Provide the (X, Y) coordinate of the cell's center where the given text is located.  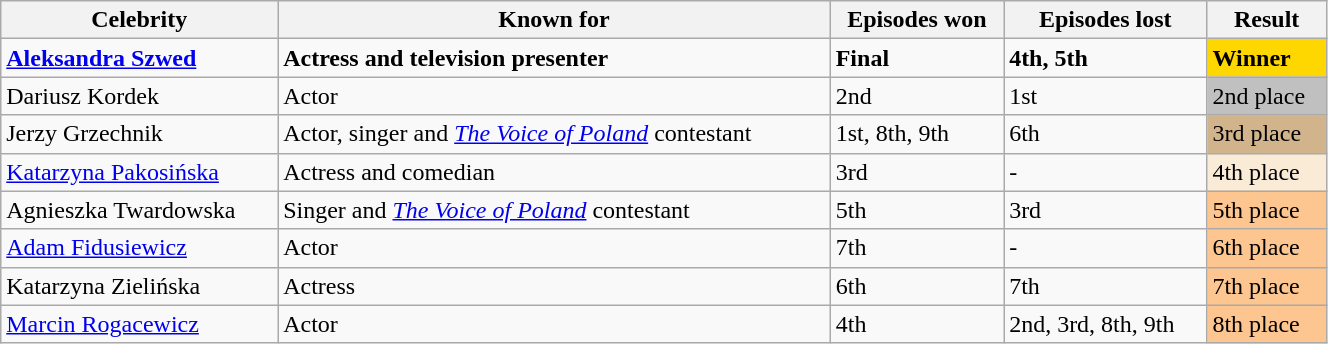
Aleksandra Szwed (140, 58)
6th place (1267, 248)
4th (916, 324)
4th place (1267, 172)
Jerzy Grzechnik (140, 134)
Katarzyna Zielińska (140, 286)
4th, 5th (1106, 58)
Known for (554, 20)
2nd place (1267, 96)
Agnieszka Twardowska (140, 210)
Dariusz Kordek (140, 96)
7th place (1267, 286)
1st (1106, 96)
Final (916, 58)
Marcin Rogacewicz (140, 324)
2nd, 3rd, 8th, 9th (1106, 324)
5th place (1267, 210)
Adam Fidusiewicz (140, 248)
Katarzyna Pakosińska (140, 172)
Episodes lost (1106, 20)
Actress and television presenter (554, 58)
3rd place (1267, 134)
Actor, singer and The Voice of Poland contestant (554, 134)
Actress and comedian (554, 172)
8th place (1267, 324)
1st, 8th, 9th (916, 134)
2nd (916, 96)
Result (1267, 20)
5th (916, 210)
Actress (554, 286)
Winner (1267, 58)
Episodes won (916, 20)
Celebrity (140, 20)
Singer and The Voice of Poland contestant (554, 210)
